For the text-containing cell, return its midpoint in [x, y] coordinate format. 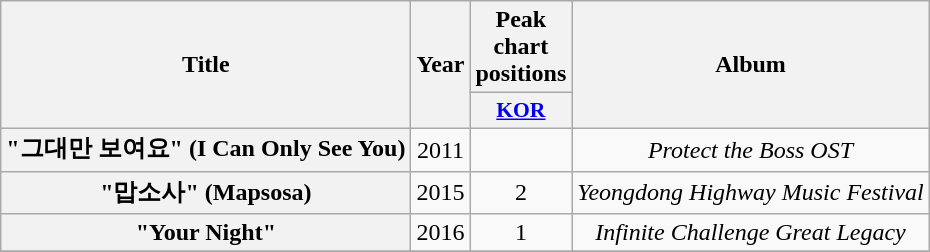
2011 [440, 150]
Year [440, 65]
2015 [440, 192]
"Your Night" [206, 233]
Album [750, 65]
2 [521, 192]
1 [521, 233]
2016 [440, 233]
"맙소사" (Mapsosa) [206, 192]
Yeongdong Highway Music Festival [750, 192]
Peak chart positions [521, 47]
Protect the Boss OST [750, 150]
KOR [521, 111]
Infinite Challenge Great Legacy [750, 233]
"그대만 보여요" (I Can Only See You) [206, 150]
Title [206, 65]
